Pinpoint the cell where the given text exists, returning its [x, y] midpoint coordinate. 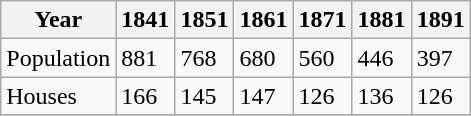
166 [146, 96]
680 [264, 58]
Population [58, 58]
1861 [264, 20]
397 [440, 58]
Houses [58, 96]
560 [322, 58]
768 [204, 58]
1891 [440, 20]
147 [264, 96]
1841 [146, 20]
1881 [382, 20]
1851 [204, 20]
145 [204, 96]
446 [382, 58]
Year [58, 20]
881 [146, 58]
136 [382, 96]
1871 [322, 20]
